Identify which cell holds the provided text, then report its (X, Y) central coordinate. 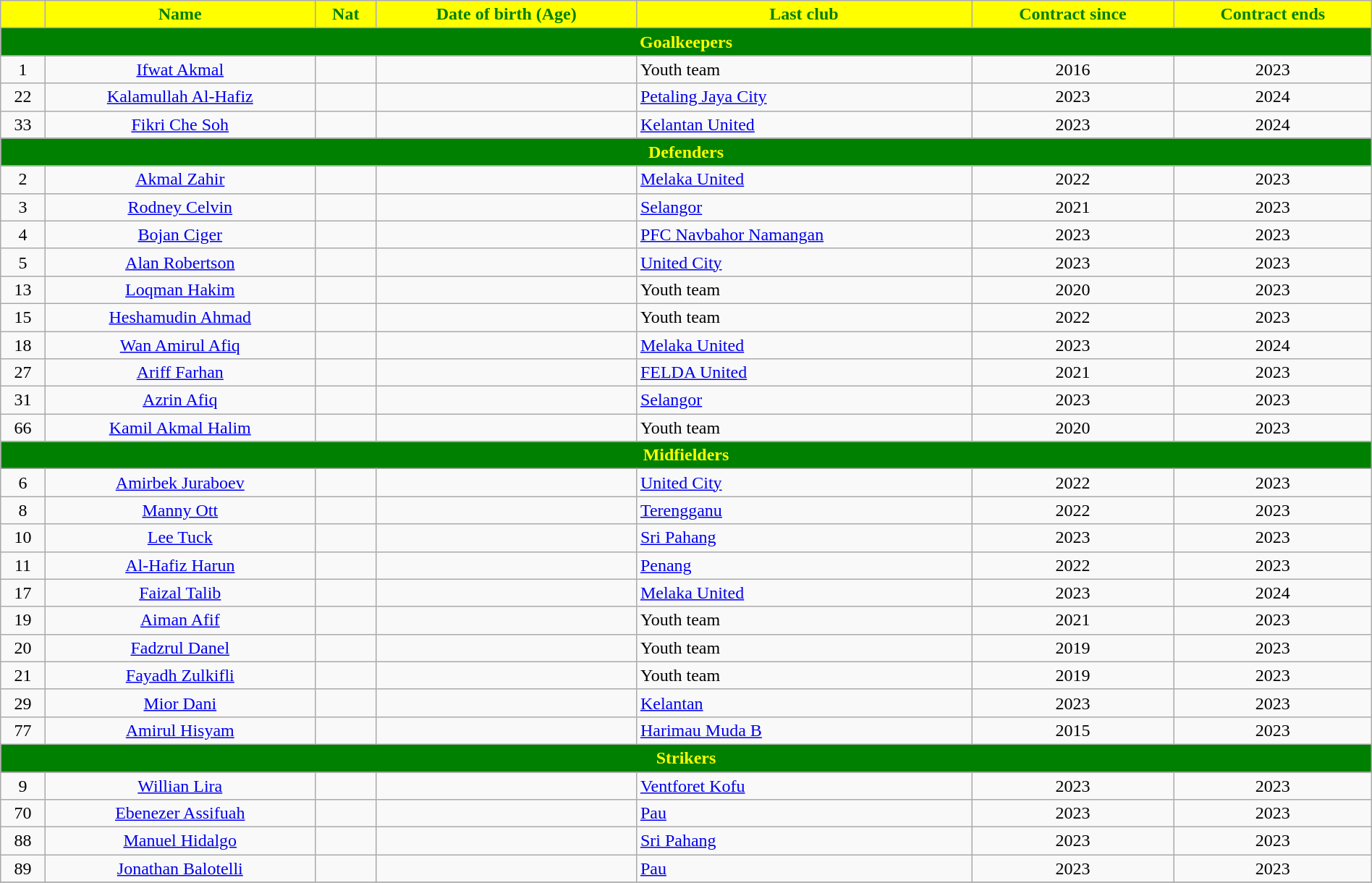
21 (23, 675)
Kamil Akmal Halim (179, 428)
Lee Tuck (179, 538)
6 (23, 483)
10 (23, 538)
Harimau Muda B (803, 730)
70 (23, 814)
Terengganu (803, 510)
8 (23, 510)
2016 (1073, 69)
Penang (803, 565)
88 (23, 841)
Wan Amirul Afiq (179, 345)
Kelantan (803, 703)
Contract since (1073, 14)
Ebenezer Assifuah (179, 814)
13 (23, 290)
Fikri Che Soh (179, 124)
Ifwat Akmal (179, 69)
PFC Navbahor Namangan (803, 235)
FELDA United (803, 373)
1 (23, 69)
2 (23, 179)
Ariff Farhan (179, 373)
15 (23, 317)
31 (23, 400)
Fayadh Zulkifli (179, 675)
77 (23, 730)
18 (23, 345)
Faizal Talib (179, 593)
27 (23, 373)
Willian Lira (179, 785)
Petaling Jaya City (803, 97)
Defenders (686, 152)
66 (23, 428)
Heshamudin Ahmad (179, 317)
Name (179, 14)
Amirbek Juraboev (179, 483)
9 (23, 785)
89 (23, 869)
22 (23, 97)
Last club (803, 14)
Manuel Hidalgo (179, 841)
20 (23, 648)
19 (23, 620)
2015 (1073, 730)
Midfielders (686, 455)
Jonathan Balotelli (179, 869)
Alan Robertson (179, 262)
Nat (346, 14)
Contract ends (1272, 14)
29 (23, 703)
Manny Ott (179, 510)
3 (23, 207)
Fadzrul Danel (179, 648)
4 (23, 235)
Kalamullah Al-Hafiz (179, 97)
Aiman Afif (179, 620)
Al-Hafiz Harun (179, 565)
33 (23, 124)
Azrin Afiq (179, 400)
Goalkeepers (686, 42)
Amirul Hisyam (179, 730)
Akmal Zahir (179, 179)
11 (23, 565)
17 (23, 593)
Rodney Celvin (179, 207)
Ventforet Kofu (803, 785)
Bojan Ciger (179, 235)
Kelantan United (803, 124)
5 (23, 262)
Strikers (686, 758)
Loqman Hakim (179, 290)
Mior Dani (179, 703)
Date of birth (Age) (507, 14)
